Scan for the cell matching the given text and deliver its [X, Y] coordinate at center. 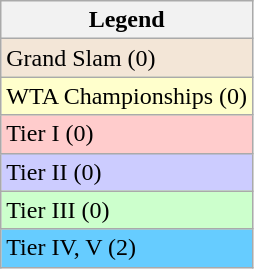
Legend [127, 20]
Tier II (0) [127, 172]
WTA Championships (0) [127, 96]
Tier IV, V (2) [127, 248]
Grand Slam (0) [127, 58]
Tier III (0) [127, 210]
Tier I (0) [127, 134]
